For the text-containing cell, return its midpoint in (x, y) coordinate format. 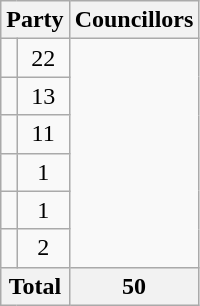
11 (43, 134)
13 (43, 96)
22 (43, 58)
Party (35, 20)
Total (35, 286)
2 (43, 248)
50 (134, 286)
Councillors (134, 20)
